Determine the (x, y) coordinate at the center of the cell enclosing the given text.  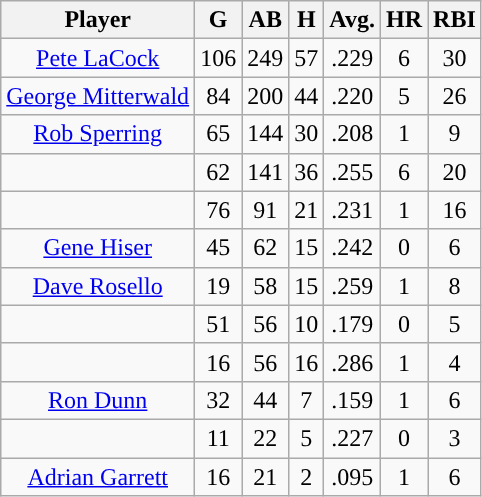
8 (455, 286)
57 (306, 58)
.259 (352, 286)
10 (306, 324)
Ron Dunn (98, 400)
45 (218, 248)
76 (218, 210)
20 (455, 172)
3 (455, 438)
.095 (352, 477)
9 (455, 134)
Gene Hiser (98, 248)
.255 (352, 172)
.231 (352, 210)
.229 (352, 58)
58 (266, 286)
H (306, 20)
106 (218, 58)
4 (455, 362)
RBI (455, 20)
Dave Rosello (98, 286)
91 (266, 210)
51 (218, 324)
George Mitterwald (98, 96)
AB (266, 20)
Pete LaCock (98, 58)
.159 (352, 400)
7 (306, 400)
Rob Sperring (98, 134)
249 (266, 58)
144 (266, 134)
22 (266, 438)
200 (266, 96)
Player (98, 20)
19 (218, 286)
.179 (352, 324)
2 (306, 477)
84 (218, 96)
G (218, 20)
32 (218, 400)
11 (218, 438)
36 (306, 172)
65 (218, 134)
HR (404, 20)
26 (455, 96)
Adrian Garrett (98, 477)
.227 (352, 438)
141 (266, 172)
.242 (352, 248)
.208 (352, 134)
.220 (352, 96)
Avg. (352, 20)
.286 (352, 362)
